Output the (X, Y) coordinate of the center of the cell containing the given text.  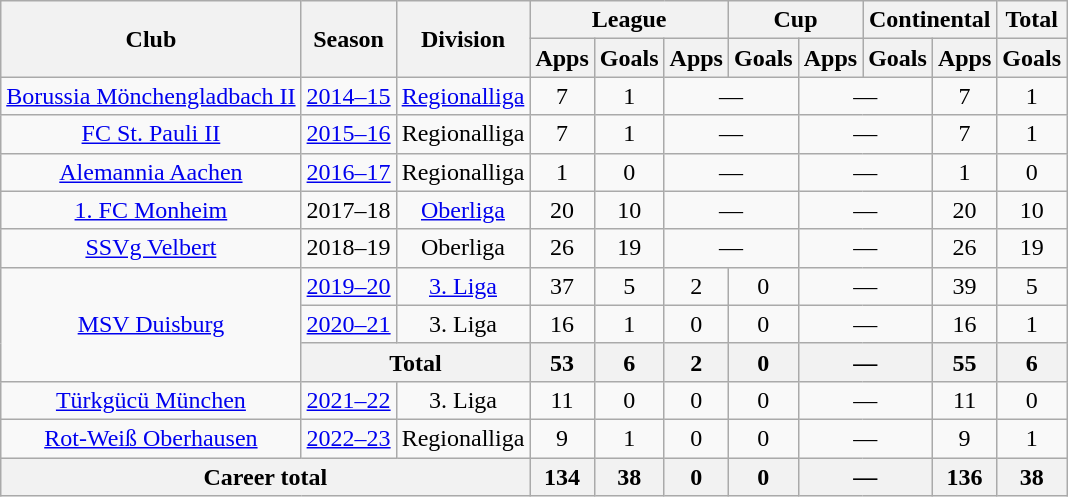
Borussia Mönchengladbach II (151, 96)
League (630, 20)
Continental (930, 20)
Division (463, 39)
55 (964, 362)
2014–15 (348, 96)
Season (348, 39)
2022–23 (348, 438)
Club (151, 39)
1. FC Monheim (151, 210)
134 (562, 477)
2016–17 (348, 172)
Rot-Weiß Oberhausen (151, 438)
Career total (266, 477)
39 (964, 286)
37 (562, 286)
Türkgücü München (151, 400)
136 (964, 477)
2019–20 (348, 286)
2017–18 (348, 210)
2015–16 (348, 134)
Alemannia Aachen (151, 172)
SSVg Velbert (151, 248)
53 (562, 362)
2021–22 (348, 400)
2018–19 (348, 248)
Cup (795, 20)
FC St. Pauli II (151, 134)
2020–21 (348, 324)
MSV Duisburg (151, 324)
